Search for the cell housing the specified text and yield its [X, Y] center coordinate. 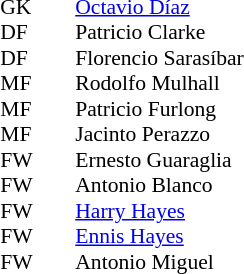
Ernesto Guaraglia [159, 160]
Ennis Hayes [159, 237]
Rodolfo Mulhall [159, 83]
Patricio Furlong [159, 109]
Florencio Sarasíbar [159, 58]
Patricio Clarke [159, 33]
Jacinto Perazzo [159, 135]
Harry Hayes [159, 211]
Antonio Blanco [159, 185]
